Capture the cell that displays the provided text and extract its (x, y) central coordinate. 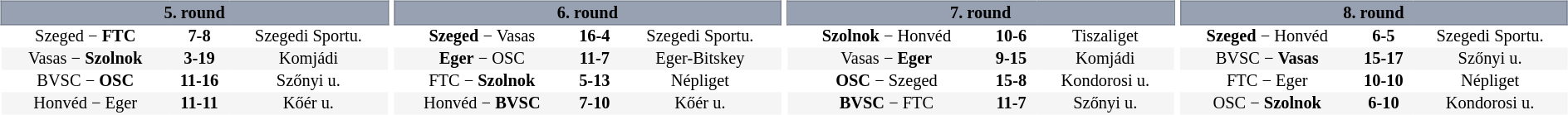
5-13 (595, 81)
Vasas − Eger (887, 60)
7. round (981, 12)
Honvéd − BVSC (482, 104)
7-8 (199, 36)
10-10 (1384, 81)
11-16 (199, 81)
Eger-Bitskey (701, 60)
Tiszaliget (1105, 36)
BVSC − Vasas (1267, 60)
Szeged − FTC (85, 36)
BVSC − OSC (85, 81)
6. round (587, 12)
Szolnok − Honvéd (887, 36)
3-19 (199, 60)
6-5 (1384, 36)
OSC − Szeged (887, 81)
Szeged − Honvéd (1267, 36)
7-10 (595, 104)
OSC − Szolnok (1267, 104)
6-10 (1384, 104)
11-11 (199, 104)
Szeged − Vasas (482, 36)
8. round (1374, 12)
15-17 (1384, 60)
Eger − OSC (482, 60)
BVSC − FTC (887, 104)
9-15 (1012, 60)
16-4 (595, 36)
15-8 (1012, 81)
5. round (194, 12)
FTC − Eger (1267, 81)
FTC − Szolnok (482, 81)
10-6 (1012, 36)
Vasas − Szolnok (85, 60)
Honvéd − Eger (85, 104)
